For the text-containing cell, return its midpoint in [X, Y] coordinate format. 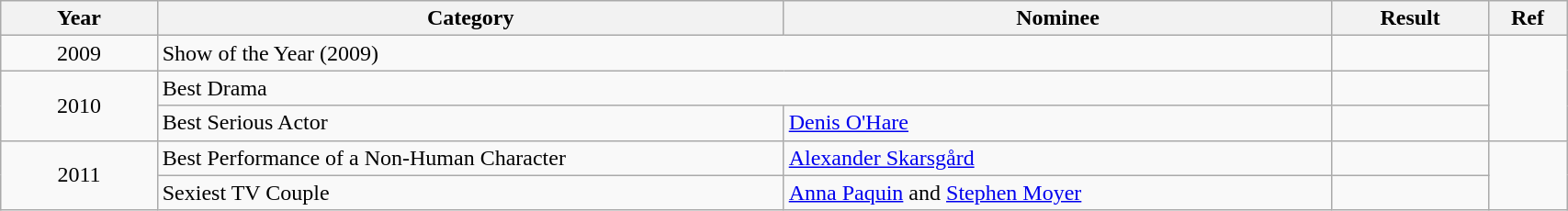
Sexiest TV Couple [470, 193]
Ref [1527, 18]
Best Serious Actor [470, 123]
Year [79, 18]
Category [470, 18]
Best Drama [744, 88]
Denis O'Hare [1058, 123]
2009 [79, 53]
Nominee [1058, 18]
2011 [79, 175]
Alexander Skarsgård [1058, 158]
Anna Paquin and Stephen Moyer [1058, 193]
Show of the Year (2009) [744, 53]
Best Performance of a Non-Human Character [470, 158]
2010 [79, 105]
Result [1410, 18]
